For the text-containing cell, return its midpoint in (X, Y) coordinate format. 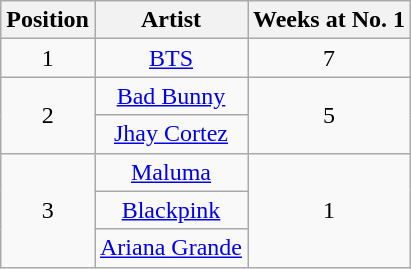
BTS (170, 58)
2 (48, 115)
5 (330, 115)
Blackpink (170, 210)
Jhay Cortez (170, 134)
3 (48, 210)
Bad Bunny (170, 96)
Ariana Grande (170, 248)
Maluma (170, 172)
7 (330, 58)
Artist (170, 20)
Weeks at No. 1 (330, 20)
Position (48, 20)
